From the cell containing the given text, extract its center point as (X, Y) coordinate. 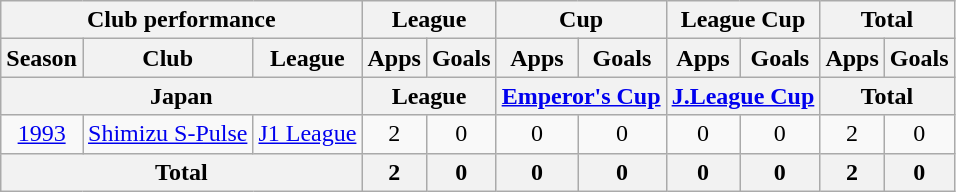
Club performance (182, 20)
Emperor's Cup (581, 96)
J.League Cup (743, 96)
Shimizu S-Pulse (167, 134)
J1 League (308, 134)
League Cup (743, 20)
Japan (182, 96)
Season (42, 58)
Cup (581, 20)
Club (167, 58)
1993 (42, 134)
